Identify which cell holds the provided text, then report its (X, Y) central coordinate. 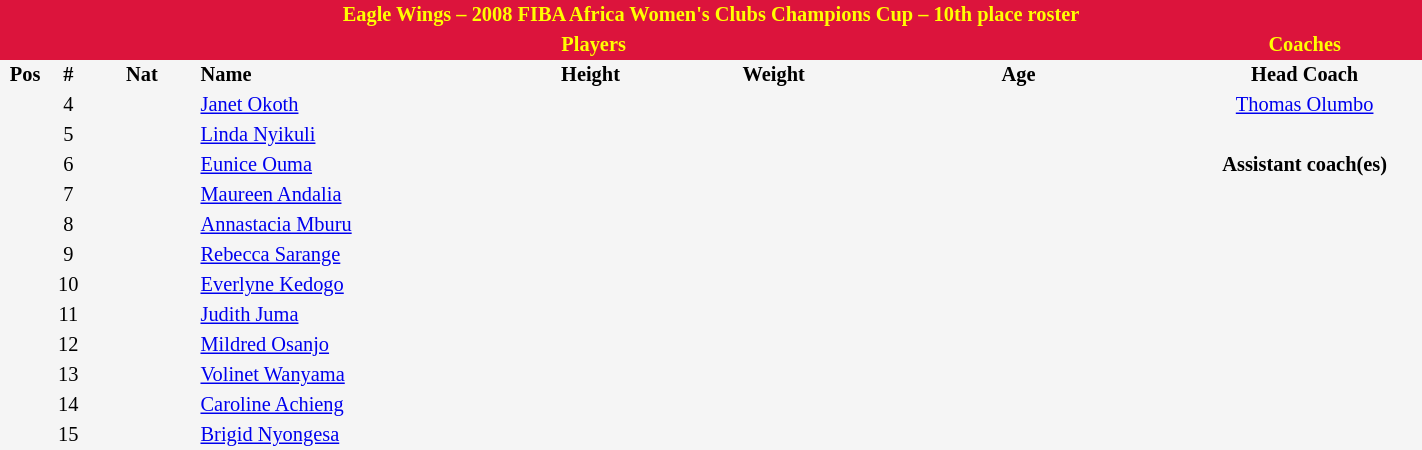
Height (591, 75)
7 (68, 195)
Everlyne Kedogo (340, 285)
Linda Nyikuli (340, 135)
Nat (142, 75)
10 (68, 285)
Annastacia Mburu (340, 225)
Players (594, 45)
5 (68, 135)
Eagle Wings – 2008 FIBA Africa Women's Clubs Champions Cup – 10th place roster (711, 15)
15 (68, 435)
12 (68, 345)
6 (68, 165)
Assistant coach(es) (1304, 165)
Pos (25, 75)
14 (68, 405)
Volinet Wanyama (340, 375)
Maureen Andalia (340, 195)
Mildred Osanjo (340, 345)
4 (68, 105)
11 (68, 315)
9 (68, 255)
Weight (774, 75)
Judith Juma (340, 315)
Coaches (1304, 45)
Name (340, 75)
Caroline Achieng (340, 405)
Thomas Olumbo (1304, 105)
Rebecca Sarange (340, 255)
8 (68, 225)
Age (1019, 75)
Janet Okoth (340, 105)
# (68, 75)
Head Coach (1304, 75)
13 (68, 375)
Eunice Ouma (340, 165)
Brigid Nyongesa (340, 435)
